Return the [x, y] coordinate for the center point of the cell that contains the specified text.  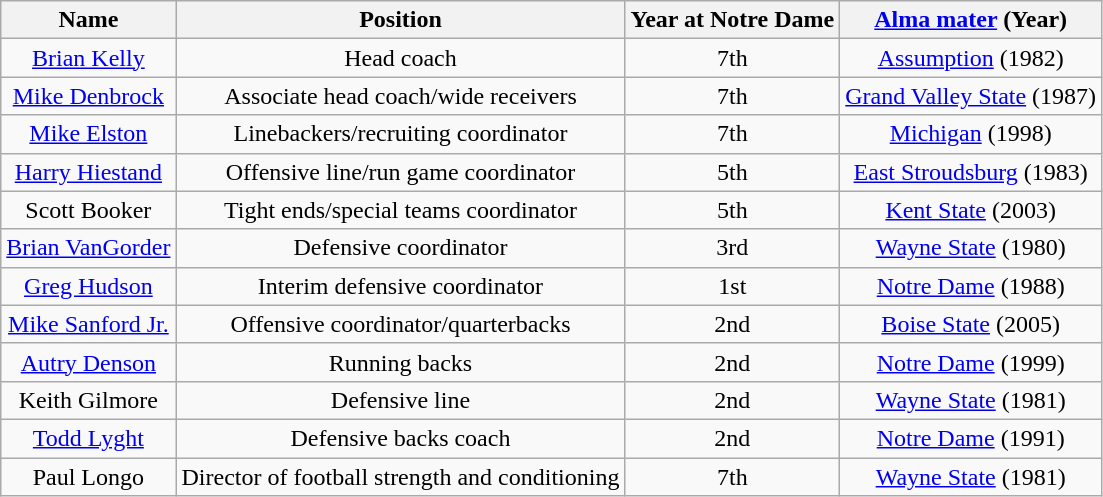
Brian Kelly [88, 58]
Name [88, 20]
Interim defensive coordinator [400, 286]
Scott Booker [88, 210]
Boise State (2005) [971, 324]
Linebackers/recruiting coordinator [400, 134]
Mike Elston [88, 134]
Wayne State (1980) [971, 248]
Associate head coach/wide receivers [400, 96]
Director of football strength and conditioning [400, 477]
Paul Longo [88, 477]
Defensive line [400, 400]
Harry Hiestand [88, 172]
Defensive coordinator [400, 248]
Autry Denson [88, 362]
Alma mater (Year) [971, 20]
Position [400, 20]
3rd [732, 248]
Mike Sanford Jr. [88, 324]
1st [732, 286]
Greg Hudson [88, 286]
Defensive backs coach [400, 438]
Assumption (1982) [971, 58]
Offensive line/run game coordinator [400, 172]
Offensive coordinator/quarterbacks [400, 324]
Brian VanGorder [88, 248]
Kent State (2003) [971, 210]
Grand Valley State (1987) [971, 96]
East Stroudsburg (1983) [971, 172]
Tight ends/special teams coordinator [400, 210]
Running backs [400, 362]
Mike Denbrock [88, 96]
Head coach [400, 58]
Year at Notre Dame [732, 20]
Keith Gilmore [88, 400]
Michigan (1998) [971, 134]
Notre Dame (1999) [971, 362]
Todd Lyght [88, 438]
Notre Dame (1988) [971, 286]
Notre Dame (1991) [971, 438]
